Return (X, Y) of the center of cell containing provided text 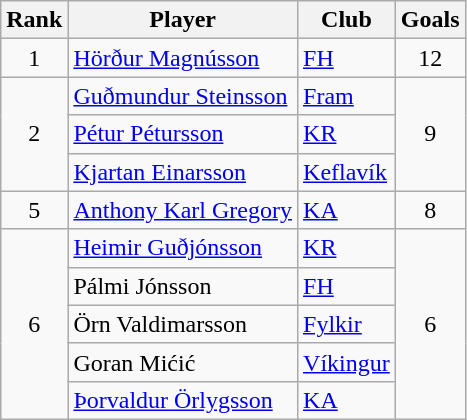
2 (34, 134)
Örn Valdimarsson (183, 324)
Club (347, 20)
Pétur Pétursson (183, 134)
Goran Mićić (183, 362)
Þorvaldur Örlygsson (183, 400)
Fram (347, 96)
8 (430, 210)
Víkingur (347, 362)
1 (34, 58)
Kjartan Einarsson (183, 172)
Rank (34, 20)
Pálmi Jónsson (183, 286)
Anthony Karl Gregory (183, 210)
5 (34, 210)
Player (183, 20)
9 (430, 134)
Keflavík (347, 172)
Hörður Magnússon (183, 58)
Heimir Guðjónsson (183, 248)
Guðmundur Steinsson (183, 96)
Fylkir (347, 324)
12 (430, 58)
Goals (430, 20)
